Return (X, Y) of the center of cell containing provided text 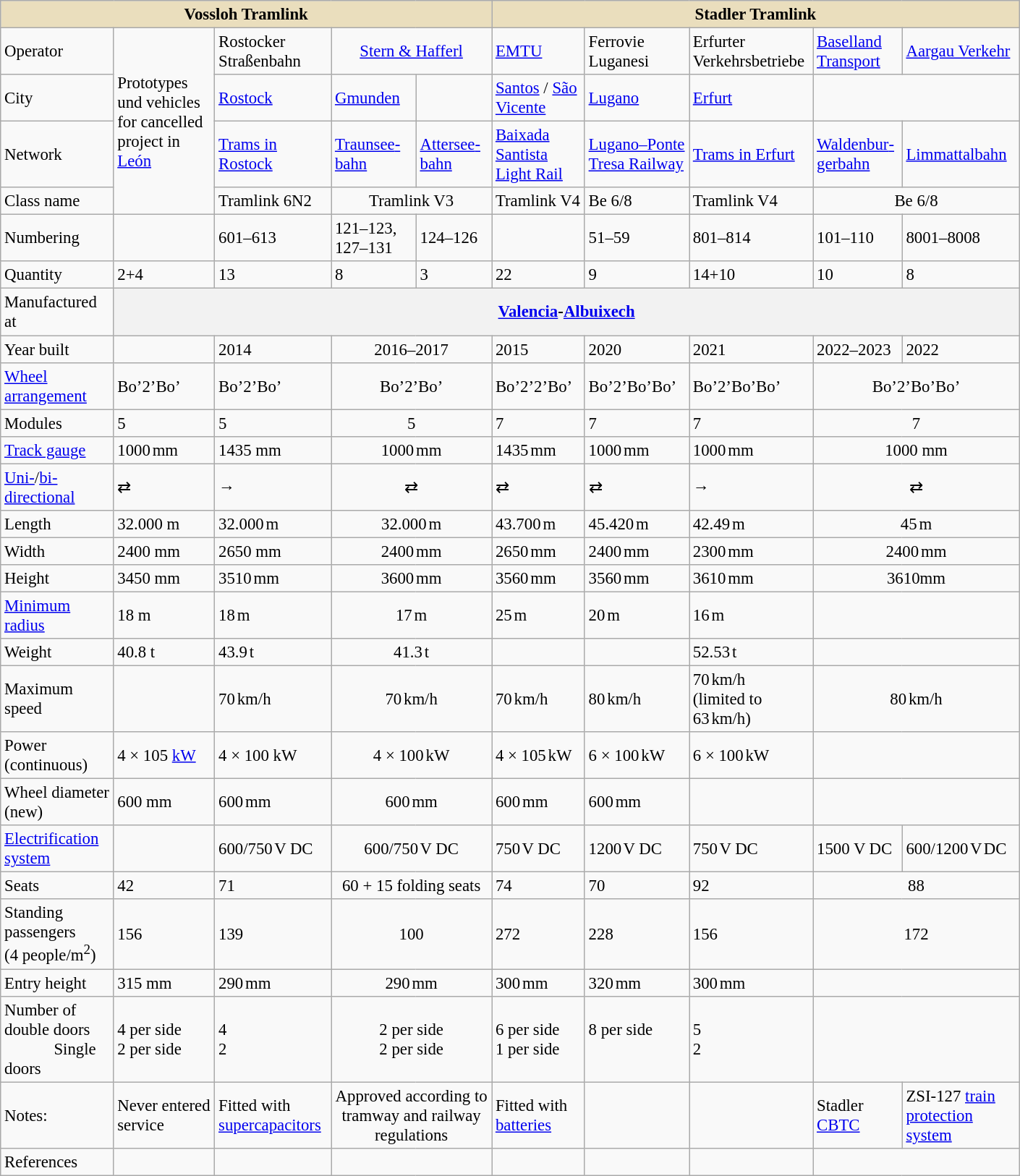
17 m (412, 615)
3450 mm (164, 579)
Height (57, 579)
Waldenbur­gerbahn (858, 155)
Gmunden (374, 98)
Manufactured at (57, 312)
Uni-/bi-directional (57, 487)
71 (273, 886)
2300 mm (751, 551)
43.9 t (273, 652)
14+10 (751, 276)
Erfurt (751, 98)
45.420 m (637, 524)
Fitted with supercapacitors (273, 1115)
ZSI-127 train protection system (961, 1115)
Vossloh Tramlink (246, 14)
Bo’2’2’Bo’ (538, 386)
Standing passengers (4 people/m2) (57, 934)
2014 (273, 349)
272 (538, 934)
45 m (917, 524)
2021 (751, 349)
43.700 m (538, 524)
Stadler CBTC (858, 1115)
20 m (637, 615)
Erfurter Verkehrsbetriebe (751, 52)
52.53 t (751, 652)
Santos / São Vicente (538, 98)
City (57, 98)
100 (412, 934)
52 (751, 1039)
Notes: (57, 1115)
801–814 (751, 239)
Tramlink V3 (412, 201)
70 (637, 886)
60 + 15 folding seats (412, 886)
Trams in Rostock (273, 155)
Number of double doors Single doors (57, 1039)
51–59 (637, 239)
Numbering (57, 239)
124–126 (454, 239)
Minimum radius (57, 615)
228 (637, 934)
2+4 (164, 276)
88 (917, 886)
Valencia-Albuixech (566, 312)
Length (57, 524)
2020 (637, 349)
13 (273, 276)
EMTU (538, 52)
Baselland Transport (858, 52)
Tramlink 6N2 (273, 201)
Lugano (637, 98)
Power (continuous) (57, 755)
2 per side2 per side (412, 1039)
References (57, 1162)
3600 mm (412, 579)
41.3 t (412, 652)
6 per side1 per side (538, 1039)
Width (57, 551)
101–110 (858, 239)
2015 (538, 349)
601–613 (273, 239)
Year built (57, 349)
Class name (57, 201)
Stadler Tramlink (756, 14)
Baixada Santista Light Rail (538, 155)
Approved according to tramway and railway regulations (412, 1115)
Trams in Erfurt (751, 155)
139 (273, 934)
Aargau Verkehr (961, 52)
3610mm (917, 579)
315 mm (164, 983)
3510 mm (273, 579)
Electrification system (57, 849)
Track gauge (57, 450)
9 (637, 276)
Maximum speed (57, 699)
74 (538, 886)
4 per side2 per side (164, 1039)
70 km/h(limited to 63 km/h) (751, 699)
600/1200 V DC (961, 849)
2022 (961, 349)
Quantity (57, 276)
Rostocker Straßenbahn (273, 52)
Modules (57, 423)
Traunsee­bahn (374, 155)
10 (858, 276)
1200 V DC (637, 849)
Wheel diameter (new) (57, 803)
40.8 t (164, 652)
Seats (57, 886)
Prototypes und vehicles for cancelled project in León (164, 122)
1500 V DC (858, 849)
Network (57, 155)
Lugano–Ponte Tresa Railway (637, 155)
2022–2023 (858, 349)
Limmattal­bahn (961, 155)
3610 mm (751, 579)
Rostock (273, 98)
Never entered service (164, 1115)
121–123, 127–131 (374, 239)
Operator (57, 52)
8 per side (637, 1039)
3 (454, 276)
92 (751, 886)
Entry height (57, 983)
Attersee­bahn (454, 155)
8001–8008 (961, 239)
Stern & Hafferl (412, 52)
Fitted with batteries (538, 1115)
2016–2017 (412, 349)
320 mm (637, 983)
Weight (57, 652)
16 m (751, 615)
172 (917, 934)
22 (538, 276)
Wheel arrangement (57, 386)
42.49 m (751, 524)
25 m (538, 615)
Ferrovie Luganesi (637, 52)
